From the cell containing the given text, extract its center point as (X, Y) coordinate. 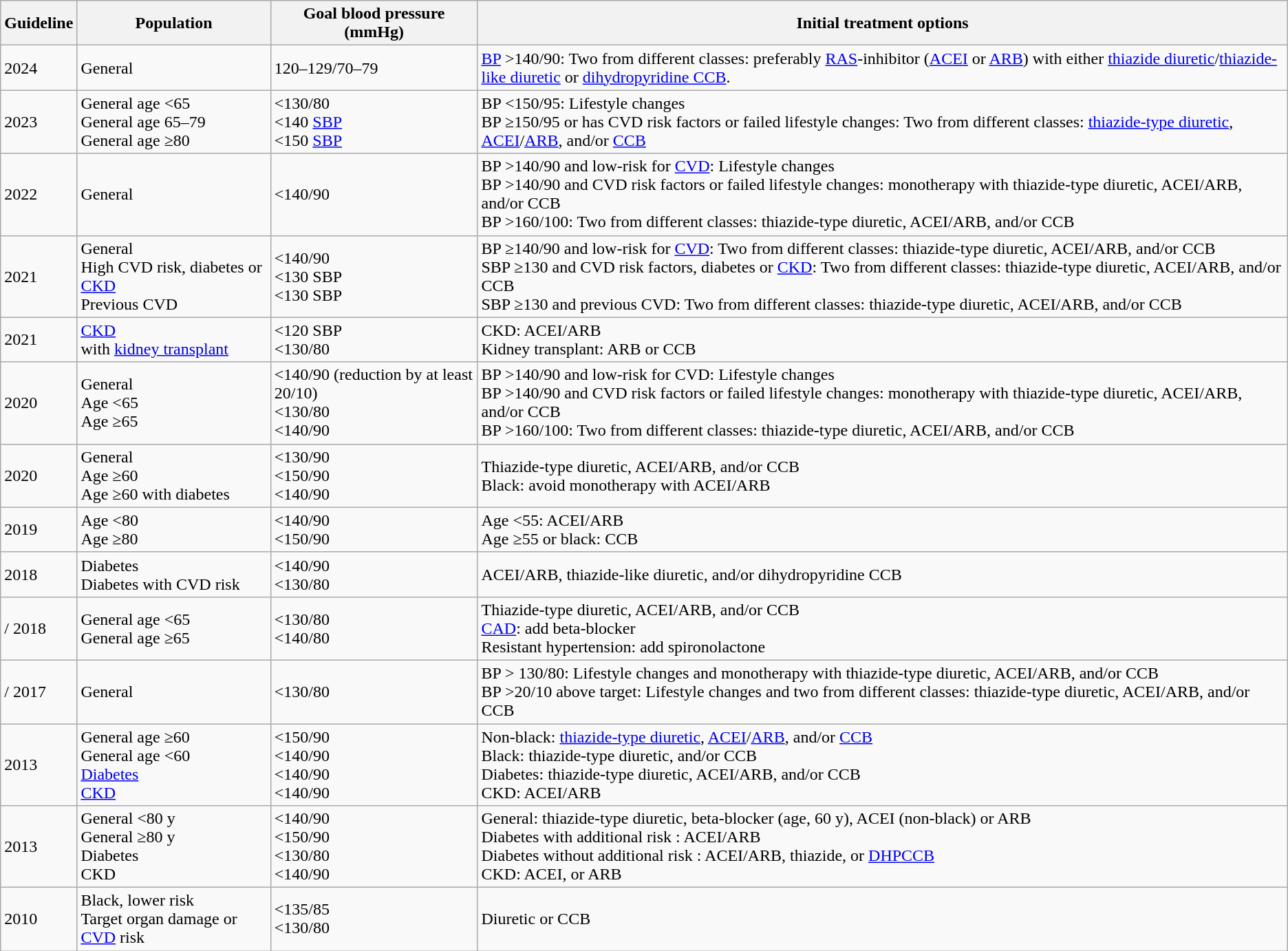
DiabetesDiabetes with CVD risk (173, 574)
Goal blood pressure (mmHg) (374, 23)
2024 (39, 67)
General <80 yGeneral ≥80 yDiabetesCKD (173, 846)
General age <65General age 65–79General age ≥80 (173, 122)
<140/90<150/90<130/80<140/90 (374, 846)
120–129/70–79 (374, 67)
GeneralAge ≥60Age ≥60 with diabetes (173, 475)
<140/90 (374, 194)
Age <80Age ≥80 (173, 530)
<135/85<130/80 (374, 919)
<140/90 (reduction by at least 20/10)<130/80<140/90 (374, 403)
ACEI/ARB, thiazide-like diuretic, and/or dihydropyridine CCB (882, 574)
GeneralHigh CVD risk, diabetes or CKDPrevious CVD (173, 277)
2019 (39, 530)
<130/80<140/80 (374, 628)
/ 2017 (39, 692)
General age ≥60General age <60DiabetesCKD (173, 765)
CKD: ACEI/ARBKidney transplant: ARB or CCB (882, 340)
Initial treatment options (882, 23)
Thiazide-type diuretic, ACEI/ARB, and/or CCBBlack: avoid monotherapy with ACEI/ARB (882, 475)
<130/80<140 SBP<150 SBP (374, 122)
Age <55: ACEI/ARBAge ≥55 or black: CCB (882, 530)
Black, lower riskTarget organ damage or CVD risk (173, 919)
2018 (39, 574)
2023 (39, 122)
General age <65General age ≥65 (173, 628)
<140/90<150/90 (374, 530)
2022 (39, 194)
GeneralAge <65Age ≥65 (173, 403)
<130/80 (374, 692)
Thiazide-type diuretic, ACEI/ARB, and/or CCBCAD: add beta-blockerResistant hypertension: add spironolactone (882, 628)
/ 2018 (39, 628)
<120 SBP<130/80 (374, 340)
2010 (39, 919)
<150/90<140/90<140/90<140/90 (374, 765)
<140/90<130/80 (374, 574)
CKDwith kidney transplant (173, 340)
<130/90<150/90<140/90 (374, 475)
<140/90<130 SBP<130 SBP (374, 277)
Guideline (39, 23)
Population (173, 23)
Diuretic or CCB (882, 919)
